Pinpoint the cell where the given text exists, returning its [x, y] midpoint coordinate. 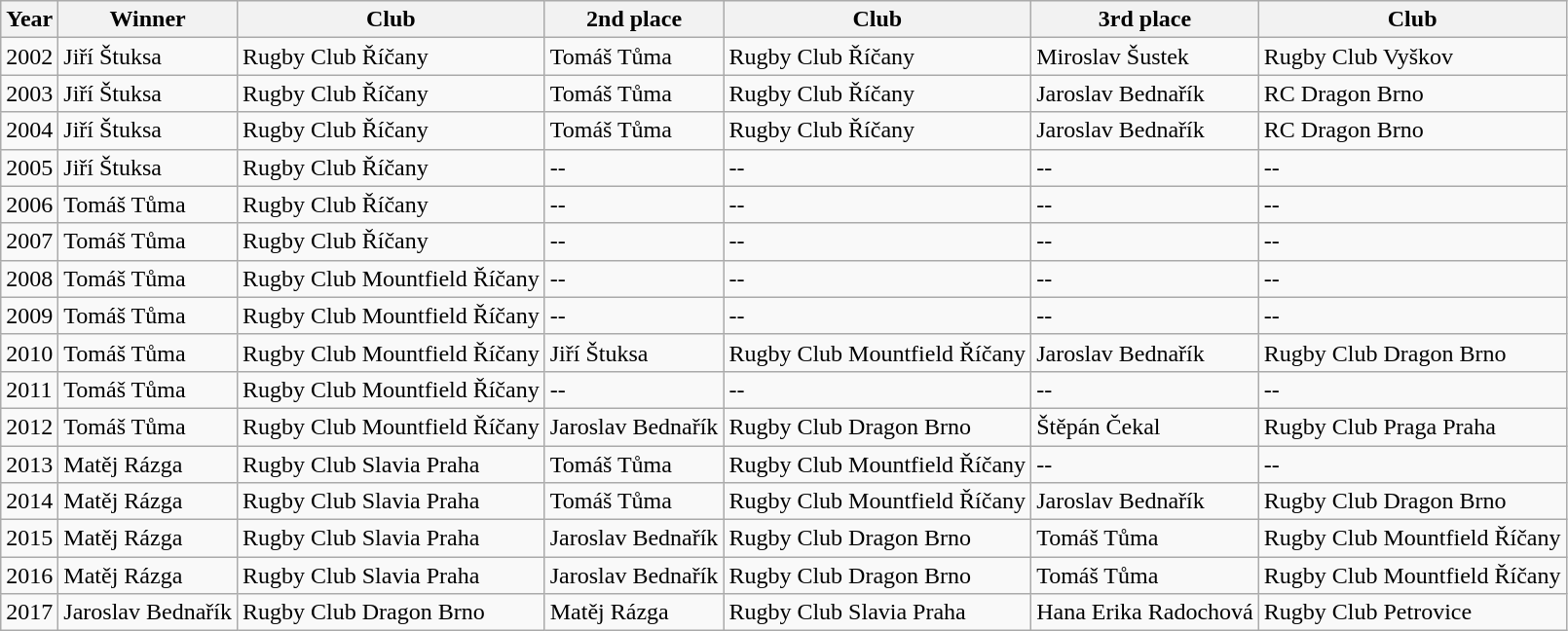
2013 [29, 464]
3rd place [1145, 19]
Rugby Club Vyškov [1412, 56]
2010 [29, 353]
2007 [29, 241]
Miroslav Šustek [1145, 56]
2nd place [634, 19]
2011 [29, 390]
2009 [29, 315]
Year [29, 19]
2012 [29, 427]
Hana Erika Radochová [1145, 612]
Štěpán Čekal [1145, 427]
2005 [29, 167]
2017 [29, 612]
Rugby Club Praga Praha [1412, 427]
2002 [29, 56]
Winner [148, 19]
2008 [29, 278]
2016 [29, 575]
2006 [29, 204]
2003 [29, 93]
Rugby Club Petrovice [1412, 612]
2015 [29, 538]
2014 [29, 501]
2004 [29, 130]
